Search for the cell housing the specified text and yield its (x, y) center coordinate. 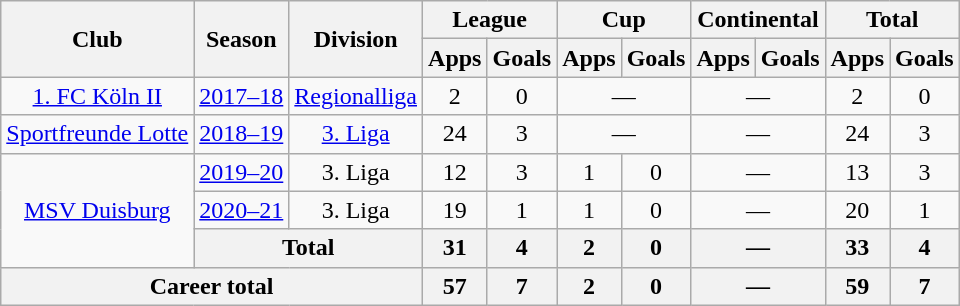
Season (242, 39)
31 (455, 248)
13 (857, 172)
2020–21 (242, 210)
20 (857, 210)
33 (857, 248)
19 (455, 210)
2018–19 (242, 134)
59 (857, 286)
League (490, 20)
Division (356, 39)
12 (455, 172)
Club (98, 39)
Continental (758, 20)
1. FC Köln II (98, 96)
Sportfreunde Lotte (98, 134)
2017–18 (242, 96)
Career total (212, 286)
Cup (624, 20)
Regionalliga (356, 96)
MSV Duisburg (98, 210)
2019–20 (242, 172)
57 (455, 286)
